Pinpoint the cell where the given text exists, returning its [X, Y] midpoint coordinate. 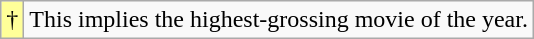
† [12, 20]
This implies the highest-grossing movie of the year. [279, 20]
